Search for the cell housing the specified text and yield its (x, y) center coordinate. 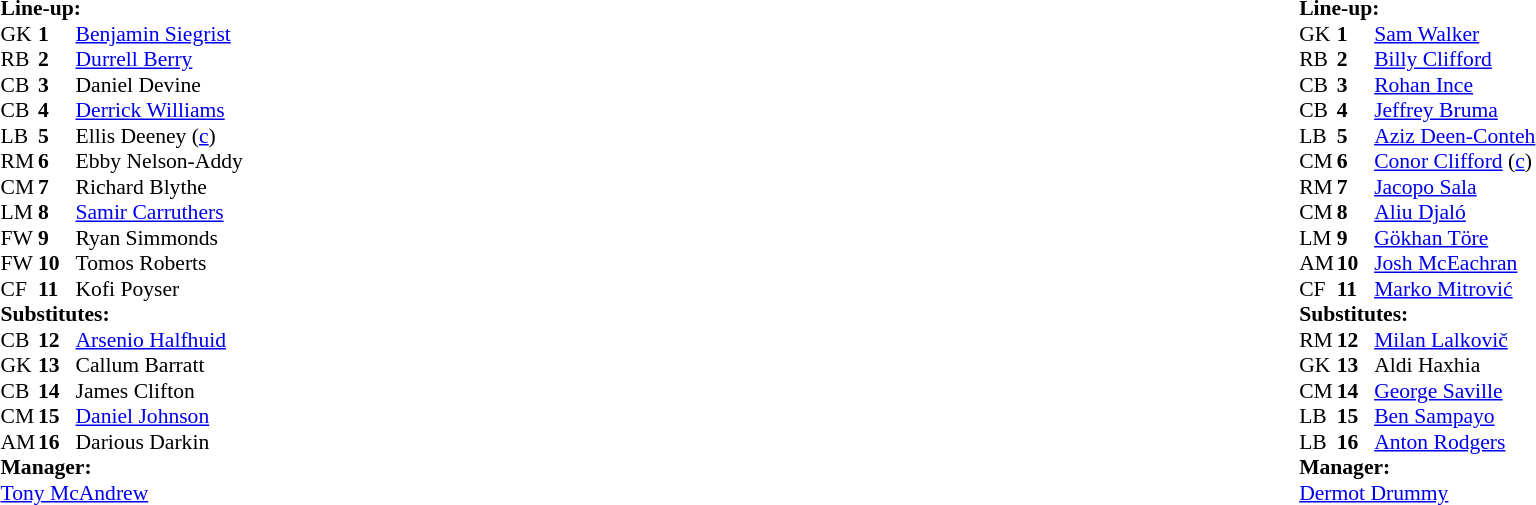
Ellis Deeney (c) (160, 136)
Callum Barratt (160, 365)
Benjamin Siegrist (160, 34)
Daniel Johnson (160, 417)
Samir Carruthers (160, 213)
Richard Blythe (160, 187)
Marko Mitrović (1454, 289)
Jeffrey Bruma (1454, 111)
Ebby Nelson-Addy (160, 161)
Derrick Williams (160, 111)
Gökhan Töre (1454, 238)
Josh McEachran (1454, 263)
Billy Clifford (1454, 59)
Aziz Deen-Conteh (1454, 136)
Rohan Ince (1454, 85)
Conor Clifford (c) (1454, 161)
George Saville (1454, 391)
Durrell Berry (160, 59)
Darious Darkin (160, 442)
Ryan Simmonds (160, 238)
Jacopo Sala (1454, 187)
Daniel Devine (160, 85)
Aldi Haxhia (1454, 365)
Tomos Roberts (160, 263)
Milan Lalkovič (1454, 340)
Sam Walker (1454, 34)
Aliu Djaló (1454, 213)
James Clifton (160, 391)
Kofi Poyser (160, 289)
Anton Rodgers (1454, 442)
Ben Sampayo (1454, 417)
Arsenio Halfhuid (160, 340)
